Extract the (x, y) coordinate from the center of the cell holding the provided text.  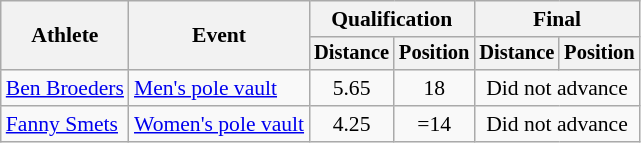
Athlete (65, 36)
Fanny Smets (65, 124)
Event (219, 36)
5.65 (352, 88)
Ben Broeders (65, 88)
Final (556, 19)
=14 (434, 124)
4.25 (352, 124)
Qualification (392, 19)
Men's pole vault (219, 88)
Women's pole vault (219, 124)
18 (434, 88)
